Determine the (x, y) coordinate at the center of the cell enclosing the given text.  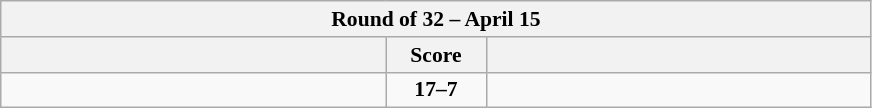
Score (436, 55)
17–7 (436, 90)
Round of 32 – April 15 (436, 19)
